Search for the cell housing the specified text and yield its [X, Y] center coordinate. 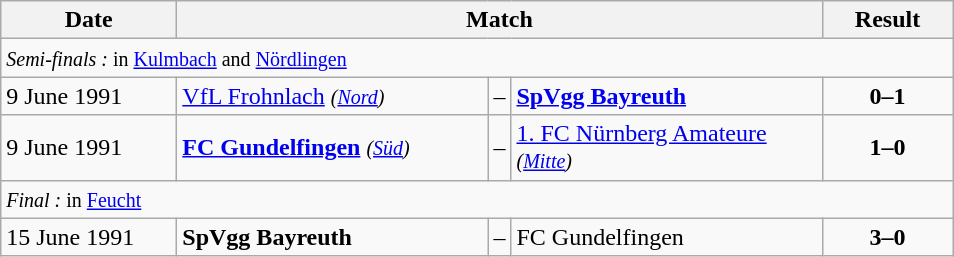
Result [888, 20]
Match [500, 20]
3–0 [888, 237]
0–1 [888, 96]
FC Gundelfingen (Süd) [332, 148]
Semi-finals : in Kulmbach and Nördlingen [477, 58]
Final : in Feucht [477, 199]
1–0 [888, 148]
1. FC Nürnberg Amateure (Mitte) [666, 148]
Date [89, 20]
VfL Frohnlach (Nord) [332, 96]
15 June 1991 [89, 237]
FC Gundelfingen [666, 237]
